Return [X, Y] of the center of cell containing provided text 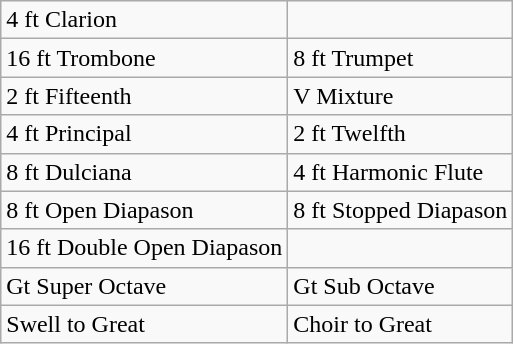
2 ft Twelfth [400, 134]
8 ft Stopped Diapason [400, 210]
4 ft Harmonic Flute [400, 172]
Gt Sub Octave [400, 286]
Swell to Great [144, 324]
8 ft Open Diapason [144, 210]
2 ft Fifteenth [144, 96]
Choir to Great [400, 324]
8 ft Trumpet [400, 58]
Gt Super Octave [144, 286]
16 ft Double Open Diapason [144, 248]
4 ft Principal [144, 134]
4 ft Clarion [144, 20]
V Mixture [400, 96]
8 ft Dulciana [144, 172]
16 ft Trombone [144, 58]
